Provide the [X, Y] coordinate of the cell's center where the given text is located.  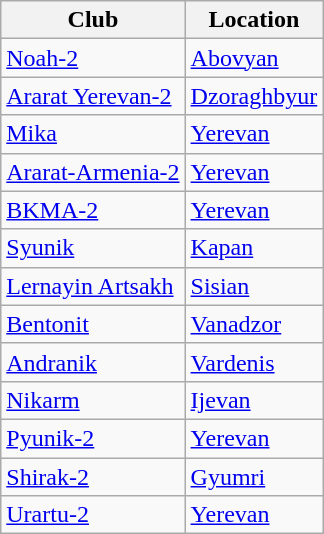
Pyunik-2 [93, 438]
Shirak-2 [93, 477]
Nikarm [93, 400]
Vardenis [254, 362]
BKMA-2 [93, 210]
Vanadzor [254, 324]
Andranik [93, 362]
Location [254, 20]
Gyumri [254, 477]
Ijevan [254, 400]
Ararat Yerevan-2 [93, 96]
Dzoraghbyur [254, 96]
Sisian [254, 286]
Club [93, 20]
Lernayin Artsakh [93, 286]
Kapan [254, 248]
Abovyan [254, 58]
Bentonit [93, 324]
Urartu-2 [93, 515]
Mika [93, 134]
Noah-2 [93, 58]
Ararat-Armenia-2 [93, 172]
Syunik [93, 248]
